Pinpoint the cell where the given text exists, returning its (x, y) midpoint coordinate. 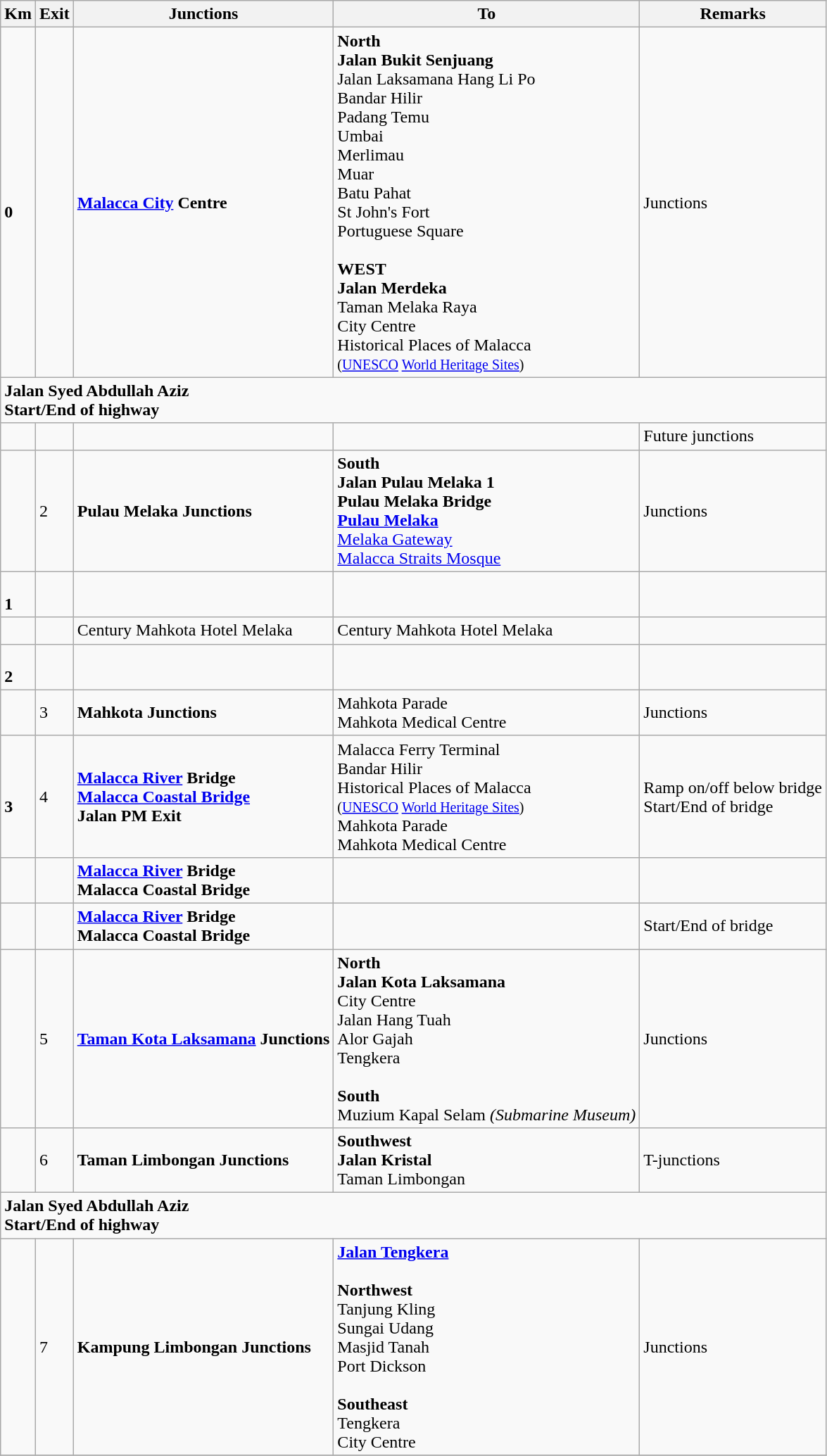
5 (54, 1038)
Taman Limbongan Junctions (203, 1160)
7 (54, 1347)
To (487, 14)
4 (54, 797)
Malacca Ferry TerminalBandar HilirHistorical Places of Malacca(UNESCO World Heritage Sites)Mahkota ParadeMahkota Medical Centre (487, 797)
SouthwestJalan KristalTaman Limbongan (487, 1160)
Remarks (733, 14)
Exit (54, 14)
Malacca River BridgeMalacca Coastal BridgeJalan PM Exit (203, 797)
Jalan TengkeraNorthwest Tanjung Kling Sungai Udang Masjid Tanah Port DicksonSoutheast Tengkera City Centre (487, 1347)
Km (18, 14)
Future junctions (733, 436)
Taman Kota Laksamana Junctions (203, 1038)
0 (18, 203)
6 (54, 1160)
Mahkota ParadeMahkota Medical Centre (487, 712)
Mahkota Junctions (203, 712)
1 (18, 594)
Kampung Limbongan Junctions (203, 1347)
T-junctions (733, 1160)
Start/End of bridge (733, 926)
Pulau Melaka Junctions (203, 511)
SouthJalan Pulau Melaka 1Pulau Melaka BridgePulau MelakaMelaka GatewayMalacca Straits Mosque (487, 511)
NorthJalan Kota Laksamana City Centre Jalan Hang Tuah Alor Gajah TengkeraSouthMuzium Kapal Selam (Submarine Museum) (487, 1038)
Ramp on/off below bridgeStart/End of bridge (733, 797)
Malacca City Centre (203, 203)
